Locate the cell with the specified text and output its [X, Y] center coordinate. 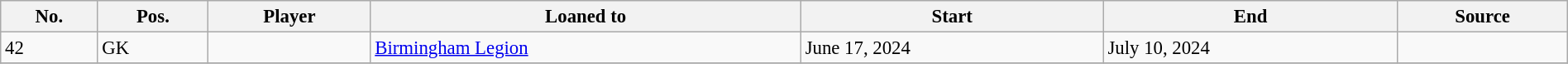
June 17, 2024 [952, 48]
Start [952, 17]
End [1250, 17]
July 10, 2024 [1250, 48]
Loaned to [586, 17]
Player [289, 17]
42 [50, 48]
GK [153, 48]
Source [1482, 17]
No. [50, 17]
Birmingham Legion [586, 48]
Pos. [153, 17]
